Scan for the cell matching the given text and deliver its [x, y] coordinate at center. 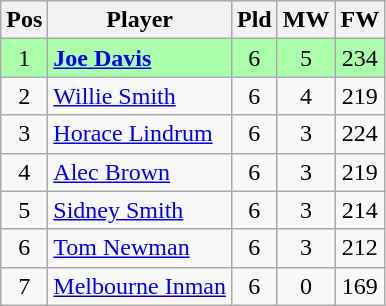
Joe Davis [140, 58]
Melbourne Inman [140, 286]
234 [360, 58]
Willie Smith [140, 96]
Pld [254, 20]
1 [24, 58]
MW [306, 20]
Sidney Smith [140, 210]
Tom Newman [140, 248]
212 [360, 248]
Horace Lindrum [140, 134]
0 [306, 286]
Alec Brown [140, 172]
FW [360, 20]
224 [360, 134]
7 [24, 286]
169 [360, 286]
Pos [24, 20]
214 [360, 210]
2 [24, 96]
Player [140, 20]
